Search for the cell housing the specified text and yield its [x, y] center coordinate. 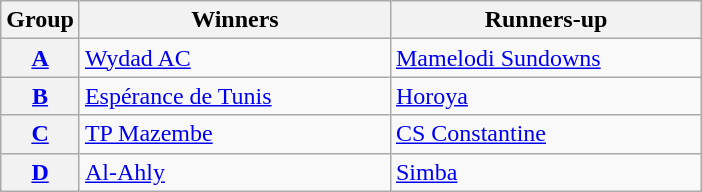
Wydad AC [234, 58]
Winners [234, 20]
D [40, 172]
CS Constantine [546, 134]
B [40, 96]
Espérance de Tunis [234, 96]
A [40, 58]
Simba [546, 172]
Mamelodi Sundowns [546, 58]
Al-Ahly [234, 172]
Runners-up [546, 20]
Horoya [546, 96]
Group [40, 20]
TP Mazembe [234, 134]
C [40, 134]
